Identify which cell holds the provided text, then report its [x, y] central coordinate. 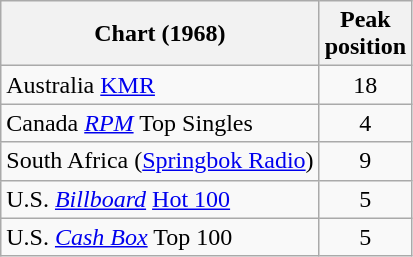
Canada RPM Top Singles [160, 123]
U.S. Billboard Hot 100 [160, 199]
4 [365, 123]
U.S. Cash Box Top 100 [160, 237]
South Africa (Springbok Radio) [160, 161]
Peakposition [365, 34]
Chart (1968) [160, 34]
18 [365, 85]
9 [365, 161]
Australia KMR [160, 85]
